For the text-containing cell, return its midpoint in [X, Y] coordinate format. 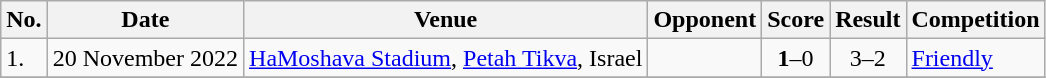
No. [24, 20]
Date [145, 20]
20 November 2022 [145, 58]
Score [796, 20]
Result [868, 20]
1–0 [796, 58]
Competition [976, 20]
3–2 [868, 58]
Friendly [976, 58]
Opponent [705, 20]
Venue [446, 20]
HaMoshava Stadium, Petah Tikva, Israel [446, 58]
1. [24, 58]
